Detect which cell encompasses the target text, then output its [x, y] center coordinate. 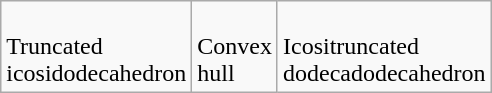
Icositruncated dodecadodecahedron [384, 47]
Convex hull [235, 47]
Truncated icosidodecahedron [96, 47]
